Capture the cell that displays the provided text and extract its (x, y) central coordinate. 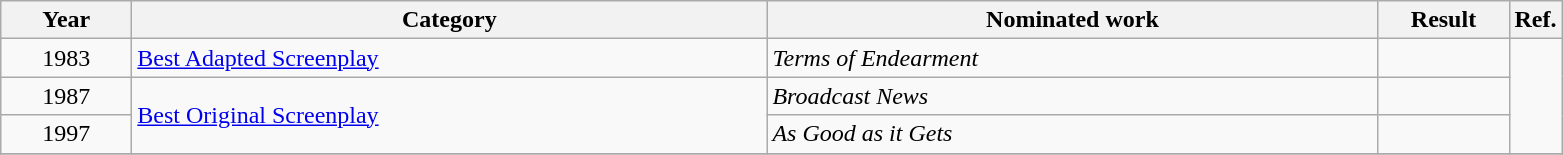
1987 (66, 96)
Broadcast News (1072, 96)
Nominated work (1072, 20)
Ref. (1536, 20)
As Good as it Gets (1072, 134)
Result (1444, 20)
1983 (66, 58)
Best Original Screenplay (450, 115)
Year (66, 20)
Terms of Endearment (1072, 58)
1997 (66, 134)
Category (450, 20)
Best Adapted Screenplay (450, 58)
